Find where the given text appears and provide that cell's center as [X, Y] coordinate. 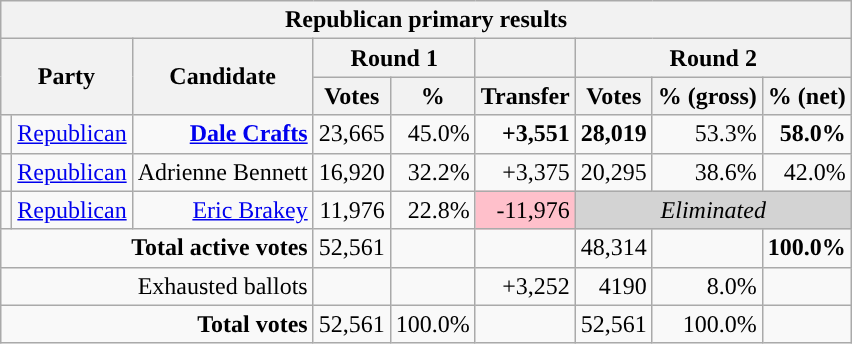
11,976 [352, 210]
32.2% [432, 172]
% [432, 96]
38.6% [707, 172]
23,665 [352, 134]
Eliminated [713, 210]
Party [66, 77]
58.0% [806, 134]
Total votes [157, 324]
Republican primary results [426, 20]
Adrienne Bennett [222, 172]
% (gross) [707, 96]
45.0% [432, 134]
8.0% [707, 286]
Candidate [222, 77]
Round 2 [713, 58]
4190 [614, 286]
+3,551 [525, 134]
Exhausted ballots [157, 286]
42.0% [806, 172]
Round 1 [394, 58]
Transfer [525, 96]
Dale Crafts [222, 134]
20,295 [614, 172]
-11,976 [525, 210]
48,314 [614, 248]
22.8% [432, 210]
Eric Brakey [222, 210]
% (net) [806, 96]
28,019 [614, 134]
16,920 [352, 172]
53.3% [707, 134]
+3,252 [525, 286]
+3,375 [525, 172]
Total active votes [157, 248]
